Output the (x, y) coordinate of the center of the cell containing the given text.  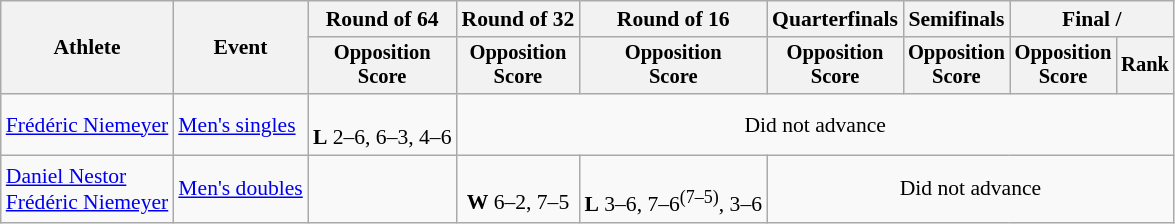
Men's doubles (240, 190)
W 6–2, 7–5 (518, 190)
Daniel NestorFrédéric Niemeyer (88, 190)
Semifinals (956, 19)
Round of 64 (382, 19)
Athlete (88, 48)
Round of 16 (673, 19)
Men's singles (240, 124)
Event (240, 48)
Quarterfinals (835, 19)
Rank (1145, 66)
L 2–6, 6–3, 4–6 (382, 124)
Final / (1092, 19)
Frédéric Niemeyer (88, 124)
L 3–6, 7–6(7–5), 3–6 (673, 190)
Round of 32 (518, 19)
